Scan for the cell matching the given text and deliver its (x, y) coordinate at center. 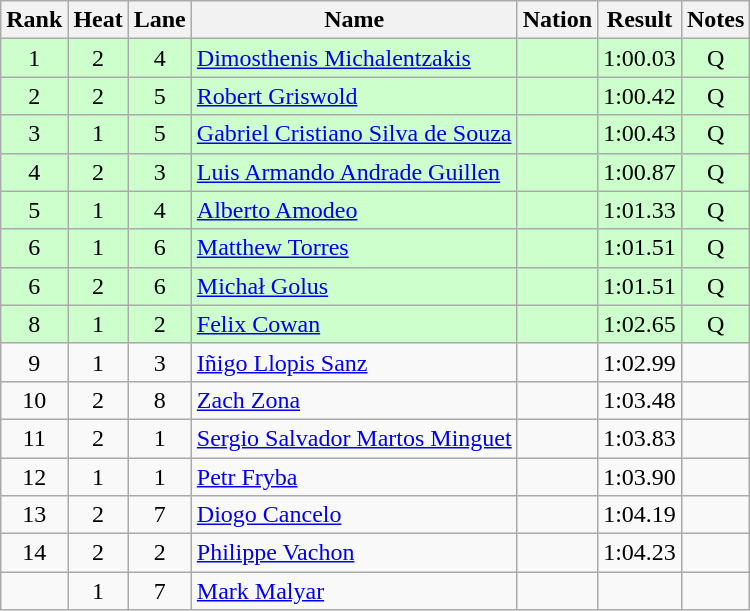
1:00.43 (640, 134)
Rank (34, 20)
Result (640, 20)
Alberto Amodeo (354, 210)
1:03.48 (640, 400)
10 (34, 400)
Petr Fryba (354, 477)
Mark Malyar (354, 591)
Lane (160, 20)
Felix Cowan (354, 324)
1:02.99 (640, 362)
Heat (98, 20)
1:00.42 (640, 96)
Matthew Torres (354, 248)
Sergio Salvador Martos Minguet (354, 438)
1:03.83 (640, 438)
Robert Griswold (354, 96)
1:01.33 (640, 210)
Philippe Vachon (354, 553)
1:00.87 (640, 172)
11 (34, 438)
Dimosthenis Michalentzakis (354, 58)
1:02.65 (640, 324)
Michał Golus (354, 286)
14 (34, 553)
1:04.23 (640, 553)
1:00.03 (640, 58)
Notes (715, 20)
9 (34, 362)
12 (34, 477)
Zach Zona (354, 400)
1:04.19 (640, 515)
Name (354, 20)
Diogo Cancelo (354, 515)
Gabriel Cristiano Silva de Souza (354, 134)
Luis Armando Andrade Guillen (354, 172)
Iñigo Llopis Sanz (354, 362)
13 (34, 515)
Nation (557, 20)
1:03.90 (640, 477)
